Locate the cell with the specified text and output its [x, y] center coordinate. 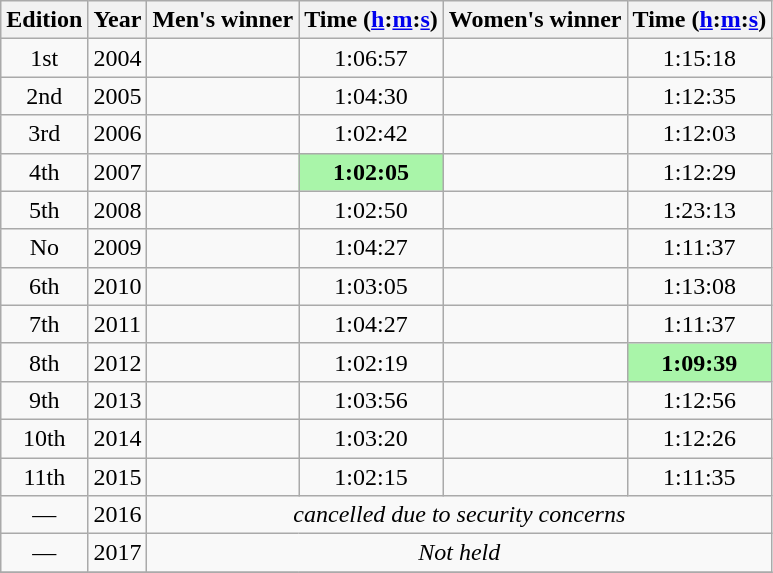
1:03:20 [372, 438]
1:11:35 [700, 477]
2007 [118, 172]
Year [118, 20]
2016 [118, 515]
Edition [44, 20]
1:02:15 [372, 477]
2006 [118, 134]
1:15:18 [700, 58]
1:12:56 [700, 400]
6th [44, 286]
cancelled due to security concerns [460, 515]
1:02:19 [372, 362]
11th [44, 477]
1:12:29 [700, 172]
7th [44, 324]
Women's winner [535, 20]
8th [44, 362]
1:02:42 [372, 134]
2nd [44, 96]
1:04:30 [372, 96]
1st [44, 58]
9th [44, 400]
1:03:05 [372, 286]
2010 [118, 286]
1:12:35 [700, 96]
No [44, 248]
5th [44, 210]
1:09:39 [700, 362]
1:06:57 [372, 58]
Men's winner [223, 20]
2015 [118, 477]
1:13:08 [700, 286]
2017 [118, 553]
4th [44, 172]
2005 [118, 96]
2014 [118, 438]
2012 [118, 362]
3rd [44, 134]
2009 [118, 248]
1:23:13 [700, 210]
1:03:56 [372, 400]
2011 [118, 324]
1:02:50 [372, 210]
10th [44, 438]
Not held [460, 553]
1:12:26 [700, 438]
1:02:05 [372, 172]
1:12:03 [700, 134]
2008 [118, 210]
2004 [118, 58]
2013 [118, 400]
